Locate the cell with the specified text and output its (X, Y) center coordinate. 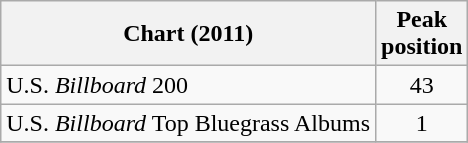
U.S. Billboard Top Bluegrass Albums (188, 123)
1 (422, 123)
Peakposition (422, 34)
U.S. Billboard 200 (188, 85)
43 (422, 85)
Chart (2011) (188, 34)
